Determine the (x, y) coordinate at the center of the cell enclosing the given text.  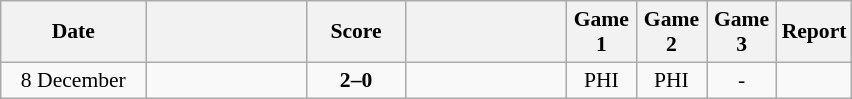
8 December (74, 80)
- (741, 80)
Game 2 (671, 32)
Date (74, 32)
Game 1 (601, 32)
Score (356, 32)
2–0 (356, 80)
Report (814, 32)
Game 3 (741, 32)
